Output the (X, Y) coordinate of the center of the cell containing the given text.  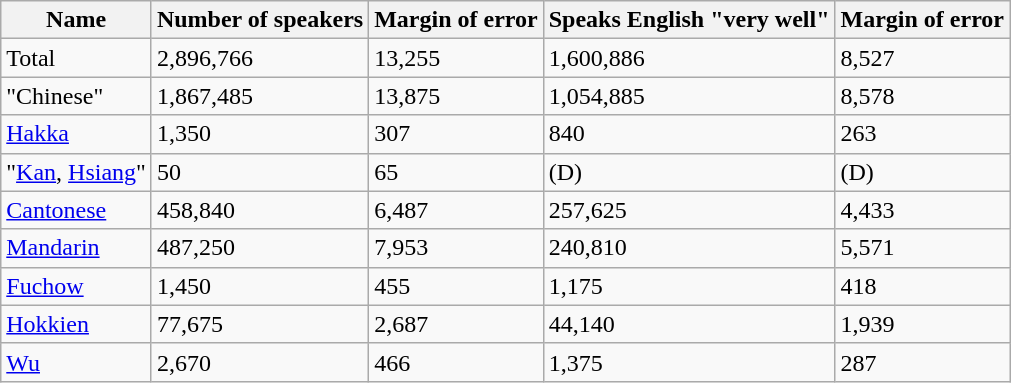
466 (456, 362)
2,896,766 (260, 58)
Hakka (76, 134)
Wu (76, 362)
Hokkien (76, 324)
Cantonese (76, 210)
1,350 (260, 134)
2,687 (456, 324)
Number of speakers (260, 20)
455 (456, 286)
1,450 (260, 286)
50 (260, 172)
1,375 (689, 362)
5,571 (922, 248)
Name (76, 20)
13,875 (456, 96)
287 (922, 362)
1,867,485 (260, 96)
44,140 (689, 324)
Fuchow (76, 286)
458,840 (260, 210)
418 (922, 286)
2,670 (260, 362)
Speaks English "very well" (689, 20)
4,433 (922, 210)
8,527 (922, 58)
"Chinese" (76, 96)
263 (922, 134)
840 (689, 134)
Mandarin (76, 248)
307 (456, 134)
8,578 (922, 96)
6,487 (456, 210)
65 (456, 172)
"Kan, Hsiang" (76, 172)
240,810 (689, 248)
Total (76, 58)
7,953 (456, 248)
13,255 (456, 58)
77,675 (260, 324)
487,250 (260, 248)
1,939 (922, 324)
1,175 (689, 286)
257,625 (689, 210)
1,054,885 (689, 96)
1,600,886 (689, 58)
